Scan for the cell matching the given text and deliver its [x, y] coordinate at center. 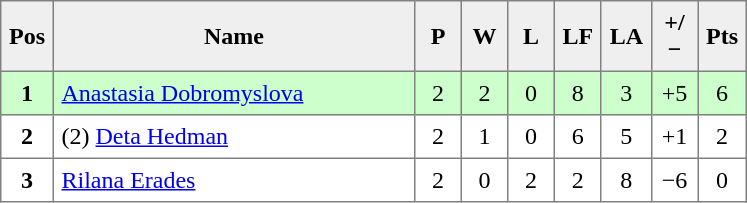
+5 [674, 93]
LA [626, 36]
+1 [674, 137]
P [438, 36]
L [531, 36]
Name [234, 36]
LF [578, 36]
Pts [722, 36]
Anastasia Dobromyslova [234, 93]
Pos [27, 36]
(2) Deta Hedman [234, 137]
W [484, 36]
+/− [674, 36]
5 [626, 137]
Rilana Erades [234, 180]
−6 [674, 180]
